Search for the cell housing the specified text and yield its (X, Y) center coordinate. 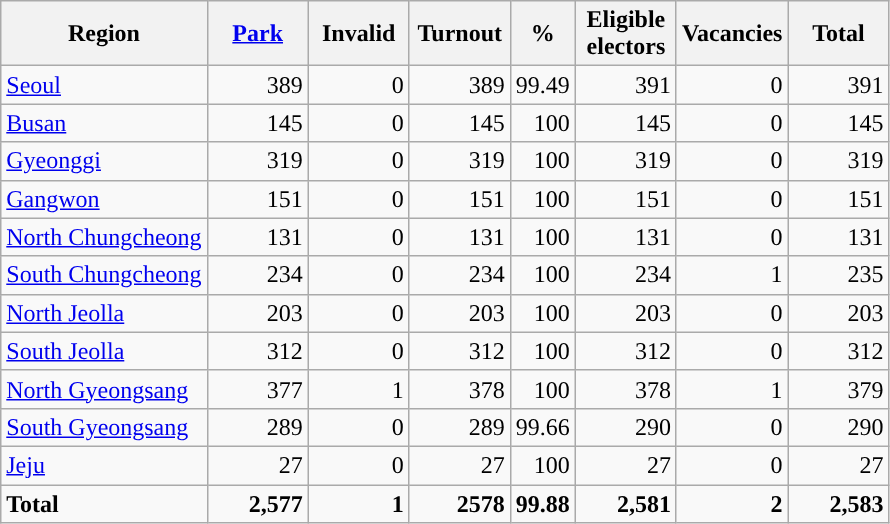
377 (258, 389)
2,581 (626, 503)
2 (732, 503)
Gyeonggi (104, 161)
2578 (460, 503)
North Chungcheong (104, 237)
South Chungcheong (104, 275)
2,583 (838, 503)
% (542, 34)
South Gyeongsang (104, 427)
Eligible electors (626, 34)
Seoul (104, 85)
Busan (104, 123)
Park (258, 34)
North Jeolla (104, 313)
235 (838, 275)
Gangwon (104, 199)
2,577 (258, 503)
99.66 (542, 427)
Invalid (358, 34)
Turnout (460, 34)
379 (838, 389)
North Gyeongsang (104, 389)
Vacancies (732, 34)
South Jeolla (104, 351)
99.49 (542, 85)
Jeju (104, 465)
Region (104, 34)
99.88 (542, 503)
